For the text-containing cell, return its midpoint in (X, Y) coordinate format. 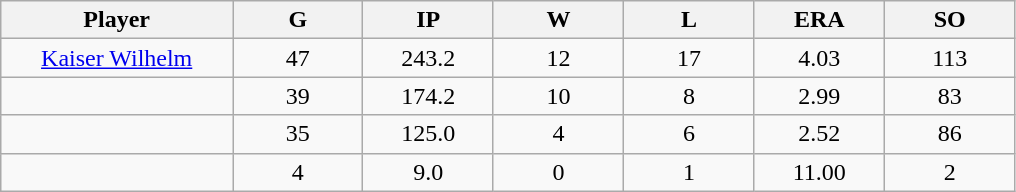
125.0 (428, 134)
L (689, 20)
10 (558, 96)
12 (558, 58)
113 (950, 58)
47 (298, 58)
2.99 (819, 96)
Player (117, 20)
11.00 (819, 172)
1 (689, 172)
2 (950, 172)
35 (298, 134)
86 (950, 134)
W (558, 20)
IP (428, 20)
8 (689, 96)
G (298, 20)
Kaiser Wilhelm (117, 58)
2.52 (819, 134)
ERA (819, 20)
174.2 (428, 96)
83 (950, 96)
243.2 (428, 58)
SO (950, 20)
0 (558, 172)
6 (689, 134)
17 (689, 58)
9.0 (428, 172)
4.03 (819, 58)
39 (298, 96)
